Return the [x, y] coordinate for the center point of the cell that contains the specified text.  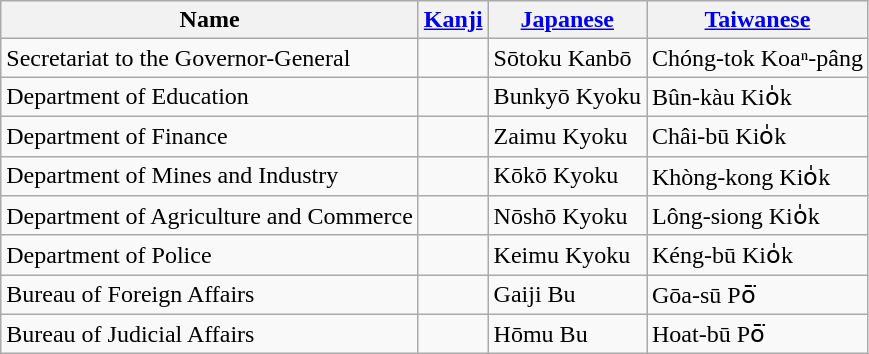
Hōmu Bu [567, 334]
Kanji [453, 20]
Bureau of Judicial Affairs [210, 334]
Department of Police [210, 255]
Nōshō Kyoku [567, 216]
Châi-bū Kio̍k [757, 136]
Sōtoku Kanbō [567, 58]
Keimu Kyoku [567, 255]
Kéng-bū Kio̍k [757, 255]
Department of Agriculture and Commerce [210, 216]
Kōkō Kyoku [567, 176]
Japanese [567, 20]
Secretariat to the Governor-General [210, 58]
Lông-siong Kio̍k [757, 216]
Bunkyō Kyoku [567, 97]
Hoat-bū Pō͘ [757, 334]
Khòng-kong Kio̍k [757, 176]
Name [210, 20]
Gōa-sū Pō͘ [757, 295]
Department of Finance [210, 136]
Gaiji Bu [567, 295]
Zaimu Kyoku [567, 136]
Department of Education [210, 97]
Taiwanese [757, 20]
Bûn-kàu Kio̍k [757, 97]
Chóng-tok Koaⁿ-pâng [757, 58]
Department of Mines and Industry [210, 176]
Bureau of Foreign Affairs [210, 295]
